Identify which cell holds the provided text, then report its [x, y] central coordinate. 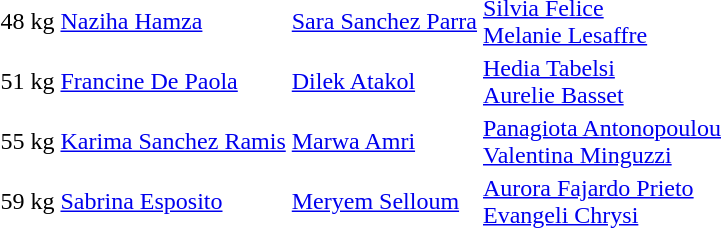
Marwa Amri [384, 142]
Francine De Paola [173, 82]
Karima Sanchez Ramis [173, 142]
Dilek Atakol [384, 82]
